Determine the [X, Y] coordinate at the center of the cell enclosing the given text.  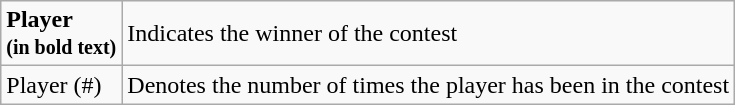
Indicates the winner of the contest [428, 34]
Player (#) [62, 85]
Player(in bold text) [62, 34]
Denotes the number of times the player has been in the contest [428, 85]
